Determine the [X, Y] coordinate at the center of the cell enclosing the given text.  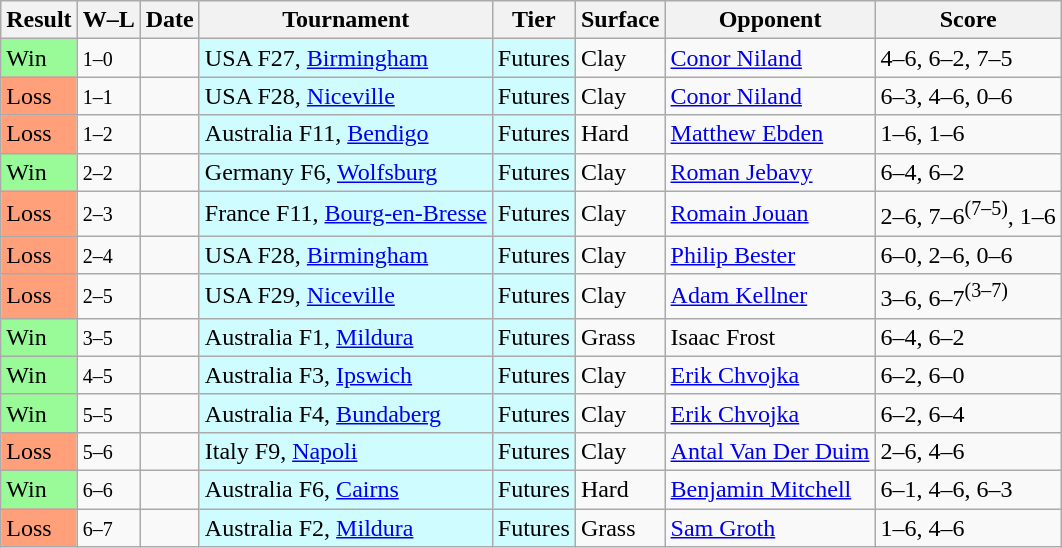
Australia F6, Cairns [346, 489]
6–2, 6–0 [968, 375]
5–6 [108, 451]
2–5 [108, 296]
USA F28, Birmingham [346, 255]
USA F28, Niceville [346, 96]
Philip Bester [770, 255]
3–6, 6–7(3–7) [968, 296]
5–5 [108, 413]
Benjamin Mitchell [770, 489]
1–1 [108, 96]
France F11, Bourg-en-Bresse [346, 214]
6–1, 4–6, 6–3 [968, 489]
1–0 [108, 58]
Date [170, 20]
6–0, 2–6, 0–6 [968, 255]
2–6, 4–6 [968, 451]
Result [39, 20]
1–6, 1–6 [968, 134]
2–3 [108, 214]
USA F27, Birmingham [346, 58]
Tier [534, 20]
W–L [108, 20]
Tournament [346, 20]
2–4 [108, 255]
Sam Groth [770, 528]
3–5 [108, 337]
2–6, 7–6(7–5), 1–6 [968, 214]
4–5 [108, 375]
4–6, 6–2, 7–5 [968, 58]
Australia F3, Ipswich [346, 375]
1–2 [108, 134]
Italy F9, Napoli [346, 451]
Australia F11, Bendigo [346, 134]
USA F29, Niceville [346, 296]
Adam Kellner [770, 296]
Antal Van Der Duim [770, 451]
6–7 [108, 528]
6–3, 4–6, 0–6 [968, 96]
Surface [620, 20]
Australia F2, Mildura [346, 528]
Germany F6, Wolfsburg [346, 172]
Romain Jouan [770, 214]
1–6, 4–6 [968, 528]
Isaac Frost [770, 337]
Score [968, 20]
Australia F4, Bundaberg [346, 413]
Australia F1, Mildura [346, 337]
Opponent [770, 20]
Roman Jebavy [770, 172]
2–2 [108, 172]
Matthew Ebden [770, 134]
6–6 [108, 489]
6–2, 6–4 [968, 413]
